Pinpoint the cell where the given text exists, returning its (X, Y) midpoint coordinate. 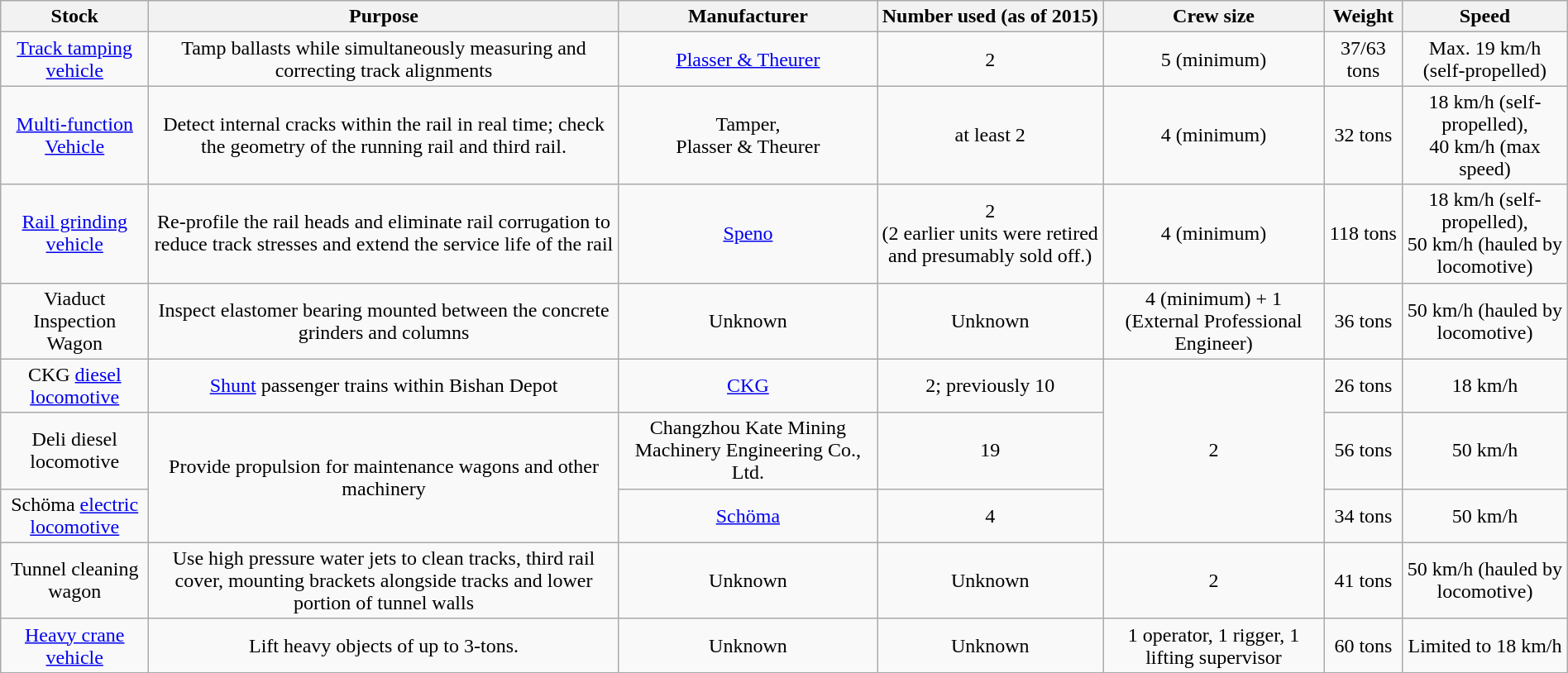
Changzhou Kate Mining Machinery Engineering Co., Ltd. (748, 451)
34 tons (1363, 516)
2 (2 earlier units were retired and presumably sold off.) (989, 233)
Tamper, Plasser & Theurer (748, 136)
18 km/h (self-propelled), 50 km/h (hauled by locomotive) (1485, 233)
4 (989, 516)
Provide propulsion for maintenance wagons and other machinery (384, 478)
5 (minimum) (1214, 60)
Plasser & Theurer (748, 60)
CKG (748, 385)
19 (989, 451)
Schöma (748, 516)
Tamp ballasts while simultaneously measuring and correcting track alignments (384, 60)
Multi-function Vehicle (74, 136)
Max. 19 km/h (self-propelled) (1485, 60)
Tunnel cleaning wagon (74, 580)
Track tamping vehicle (74, 60)
60 tons (1363, 645)
118 tons (1363, 233)
Rail grinding vehicle (74, 233)
41 tons (1363, 580)
32 tons (1363, 136)
Crew size (1214, 17)
Weight (1363, 17)
Speed (1485, 17)
Viaduct Inspection Wagon (74, 321)
Heavy crane vehicle (74, 645)
Stock (74, 17)
at least 2 (989, 136)
Use high pressure water jets to clean tracks, third rail cover, mounting brackets alongside tracks and lower portion of tunnel walls (384, 580)
56 tons (1363, 451)
Re-profile the rail heads and eliminate rail corrugation to reduce track stresses and extend the service life of the rail (384, 233)
2; previously 10 (989, 385)
36 tons (1363, 321)
Detect internal cracks within the rail in real time; check the geometry of the running rail and third rail. (384, 136)
Deli diesel locomotive (74, 451)
18 km/h (1485, 385)
26 tons (1363, 385)
4 (minimum) + 1 (External Professional Engineer) (1214, 321)
Limited to 18 km/h (1485, 645)
Inspect elastomer bearing mounted between the concrete grinders and columns (384, 321)
Speno (748, 233)
Number used (as of 2015) (989, 17)
Schöma electric locomotive (74, 516)
Shunt passenger trains within Bishan Depot (384, 385)
Manufacturer (748, 17)
CKG diesel locomotive (74, 385)
1 operator, 1 rigger, 1 lifting supervisor (1214, 645)
Lift heavy objects of up to 3-tons. (384, 645)
18 km/h (self-propelled), 40 km/h (max speed) (1485, 136)
37/63 tons (1363, 60)
Purpose (384, 17)
